For the text-containing cell, return its midpoint in (X, Y) coordinate format. 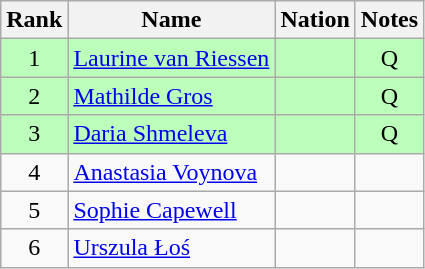
Daria Shmeleva (172, 134)
3 (34, 134)
2 (34, 96)
4 (34, 172)
Laurine van Riessen (172, 58)
5 (34, 210)
Name (172, 20)
Notes (389, 20)
Sophie Capewell (172, 210)
1 (34, 58)
Urszula Łoś (172, 248)
Nation (315, 20)
Rank (34, 20)
Mathilde Gros (172, 96)
6 (34, 248)
Anastasia Voynova (172, 172)
